Detect which cell encompasses the target text, then output its (x, y) center coordinate. 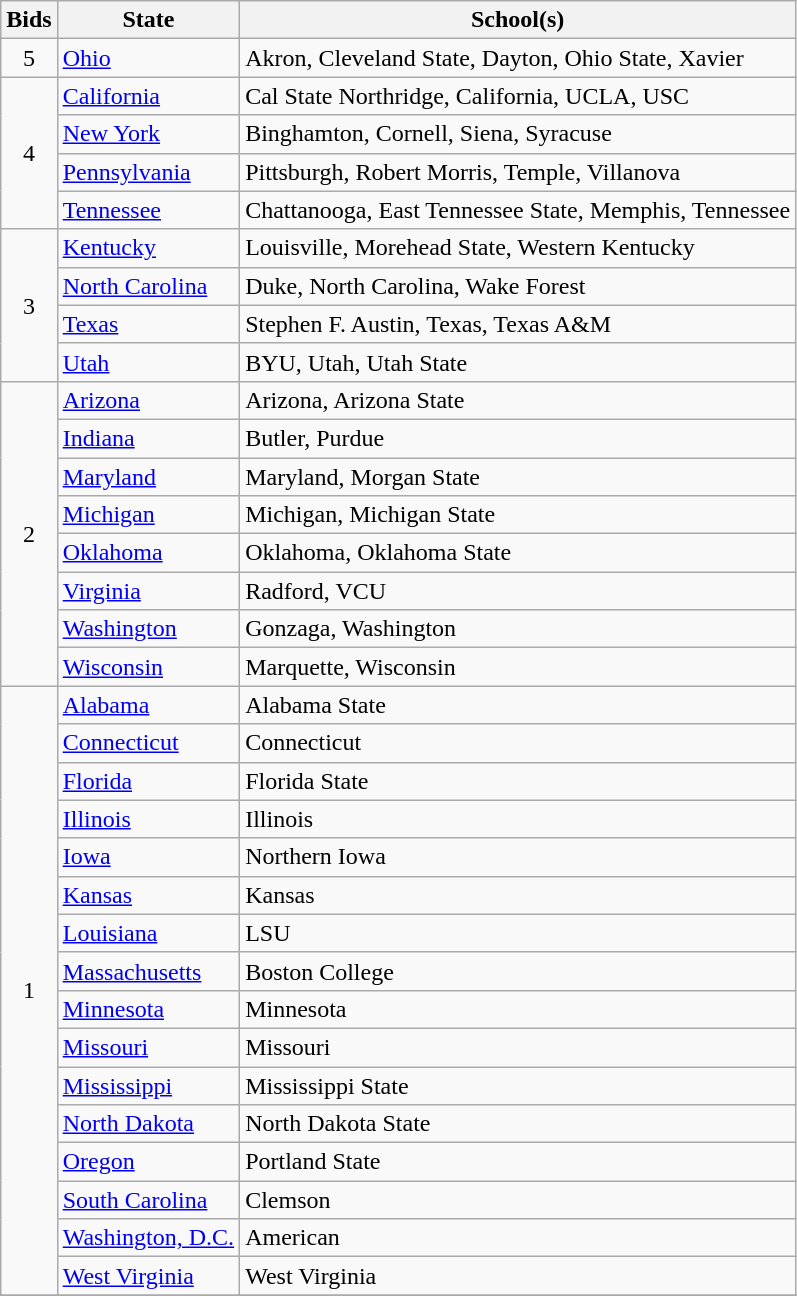
Iowa (148, 857)
State (148, 20)
Clemson (518, 1200)
Duke, North Carolina, Wake Forest (518, 286)
Louisiana (148, 933)
Oregon (148, 1162)
Florida (148, 781)
Oklahoma, Oklahoma State (518, 553)
Pittsburgh, Robert Morris, Temple, Villanova (518, 172)
Oklahoma (148, 553)
3 (29, 305)
Mississippi State (518, 1085)
New York (148, 134)
Virginia (148, 591)
Maryland (148, 477)
Akron, Cleveland State, Dayton, Ohio State, Xavier (518, 58)
Michigan (148, 515)
Florida State (518, 781)
5 (29, 58)
Butler, Purdue (518, 438)
Kentucky (148, 248)
Chattanooga, East Tennessee State, Memphis, Tennessee (518, 210)
American (518, 1238)
Stephen F. Austin, Texas, Texas A&M (518, 324)
Indiana (148, 438)
Pennsylvania (148, 172)
BYU, Utah, Utah State (518, 362)
Bids (29, 20)
Boston College (518, 971)
Marquette, Wisconsin (518, 667)
Washington, D.C. (148, 1238)
Maryland, Morgan State (518, 477)
Arizona (148, 400)
Wisconsin (148, 667)
Cal State Northridge, California, UCLA, USC (518, 96)
Radford, VCU (518, 591)
Massachusetts (148, 971)
Texas (148, 324)
1 (29, 990)
School(s) (518, 20)
California (148, 96)
Tennessee (148, 210)
Gonzaga, Washington (518, 629)
Alabama (148, 705)
Alabama State (518, 705)
Washington (148, 629)
2 (29, 533)
Northern Iowa (518, 857)
LSU (518, 933)
Louisville, Morehead State, Western Kentucky (518, 248)
Utah (148, 362)
North Carolina (148, 286)
Binghamton, Cornell, Siena, Syracuse (518, 134)
Portland State (518, 1162)
Arizona, Arizona State (518, 400)
Mississippi (148, 1085)
4 (29, 153)
North Dakota State (518, 1124)
North Dakota (148, 1124)
Michigan, Michigan State (518, 515)
Ohio (148, 58)
South Carolina (148, 1200)
